Locate the cell with the specified text and output its (X, Y) center coordinate. 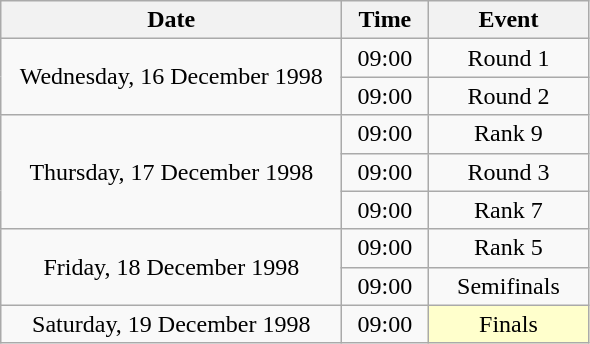
Rank 9 (508, 134)
Friday, 18 December 1998 (172, 267)
Round 1 (508, 58)
Saturday, 19 December 1998 (172, 324)
Wednesday, 16 December 1998 (172, 77)
Rank 5 (508, 248)
Thursday, 17 December 1998 (172, 172)
Round 2 (508, 96)
Semifinals (508, 286)
Rank 7 (508, 210)
Round 3 (508, 172)
Finals (508, 324)
Date (172, 20)
Time (385, 20)
Event (508, 20)
